Provide the [X, Y] coordinate of the cell's center where the given text is located.  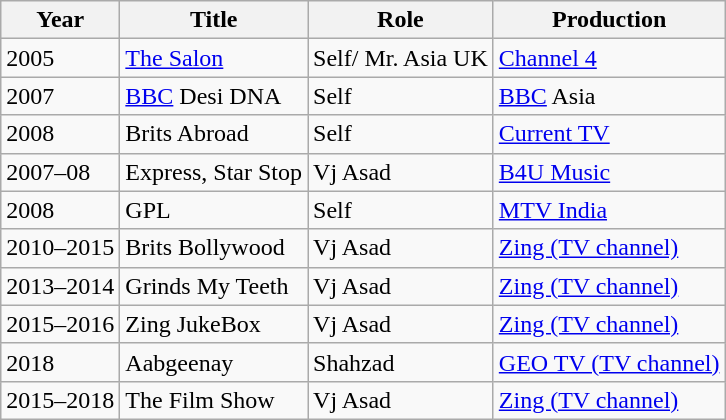
Zing JukeBox [214, 324]
Channel 4 [609, 58]
Brits Bollywood [214, 248]
2010–2015 [60, 248]
BBC Asia [609, 96]
Grinds My Teeth [214, 286]
2018 [60, 362]
2007–08 [60, 172]
2007 [60, 96]
B4U Music [609, 172]
Express, Star Stop [214, 172]
GEO TV (TV channel) [609, 362]
2015–2018 [60, 400]
2015–2016 [60, 324]
Role [401, 20]
GPL [214, 210]
2005 [60, 58]
Year [60, 20]
2013–2014 [60, 286]
MTV India [609, 210]
The Film Show [214, 400]
BBC Desi DNA [214, 96]
Shahzad [401, 362]
Self/ Mr. Asia UK [401, 58]
Title [214, 20]
Aabgeenay [214, 362]
Current TV [609, 134]
Production [609, 20]
The Salon [214, 58]
Brits Abroad [214, 134]
